Detect which cell encompasses the target text, then output its [X, Y] center coordinate. 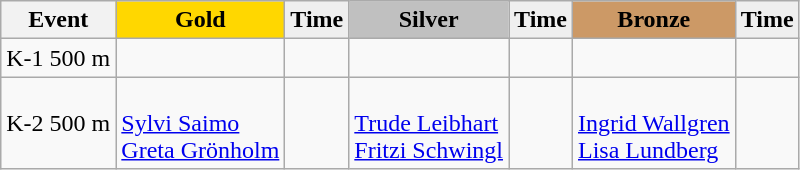
Silver [429, 20]
Sylvi SaimoGreta Grönholm [200, 123]
K-2 500 m [58, 123]
Bronze [654, 20]
K-1 500 m [58, 58]
Trude LeibhartFritzi Schwingl [429, 123]
Ingrid WallgrenLisa Lundberg [654, 123]
Gold [200, 20]
Event [58, 20]
